Determine the [x, y] coordinate at the center of the cell enclosing the given text.  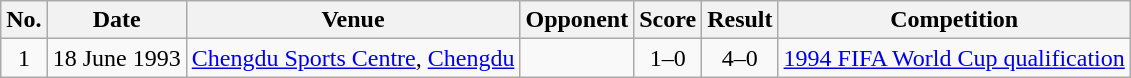
18 June 1993 [116, 58]
Chengdu Sports Centre, Chengdu [353, 58]
Opponent [577, 20]
1994 FIFA World Cup qualification [954, 58]
1 [24, 58]
4–0 [740, 58]
Competition [954, 20]
Venue [353, 20]
Score [668, 20]
Date [116, 20]
1–0 [668, 58]
No. [24, 20]
Result [740, 20]
